Locate the cell with the specified text and output its [x, y] center coordinate. 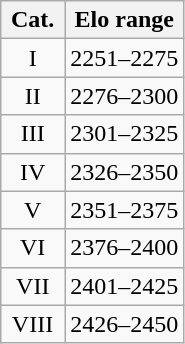
2326–2350 [124, 172]
Cat. [33, 20]
I [33, 58]
IV [33, 172]
VIII [33, 324]
2426–2450 [124, 324]
II [33, 96]
V [33, 210]
III [33, 134]
VI [33, 248]
VII [33, 286]
2251–2275 [124, 58]
2401–2425 [124, 286]
2351–2375 [124, 210]
2276–2300 [124, 96]
Elo range [124, 20]
2301–2325 [124, 134]
2376–2400 [124, 248]
